Extract the [x, y] coordinate from the center of the cell holding the provided text.  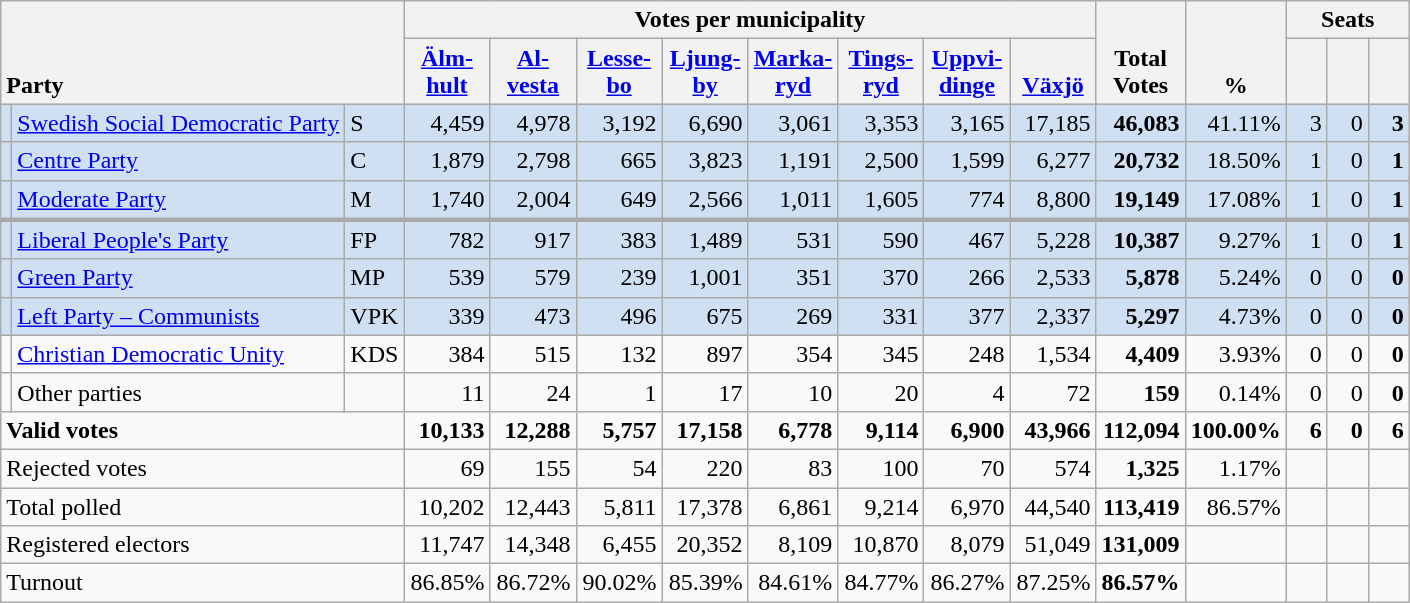
44,540 [1053, 507]
649 [619, 200]
11 [447, 392]
3,061 [793, 123]
6,900 [967, 430]
1,879 [447, 161]
774 [967, 200]
9.27% [1236, 240]
Left Party – Communists [178, 316]
84.77% [881, 583]
10,870 [881, 545]
MP [374, 278]
86.85% [447, 583]
539 [447, 278]
579 [533, 278]
2,500 [881, 161]
100 [881, 468]
84.61% [793, 583]
10 [793, 392]
5,757 [619, 430]
24 [533, 392]
Swedish Social Democratic Party [178, 123]
2,798 [533, 161]
Total polled [202, 507]
18.50% [1236, 161]
4,459 [447, 123]
Tings- ryd [881, 72]
1,605 [881, 200]
FP [374, 240]
1,534 [1053, 354]
467 [967, 240]
Christian Democratic Unity [178, 354]
354 [793, 354]
20,352 [705, 545]
Turnout [202, 583]
Other parties [178, 392]
5.24% [1236, 278]
1,011 [793, 200]
20 [881, 392]
10,202 [447, 507]
14,348 [533, 545]
12,443 [533, 507]
5,878 [1140, 278]
897 [705, 354]
11,747 [447, 545]
8,079 [967, 545]
675 [705, 316]
9,214 [881, 507]
20,732 [1140, 161]
8,800 [1053, 200]
5,228 [1053, 240]
269 [793, 316]
% [1236, 52]
69 [447, 468]
6,970 [967, 507]
2,004 [533, 200]
Ljung- by [705, 72]
Total Votes [1140, 52]
590 [881, 240]
10,133 [447, 430]
377 [967, 316]
17 [705, 392]
17.08% [1236, 200]
2,566 [705, 200]
782 [447, 240]
4,978 [533, 123]
Lesse- bo [619, 72]
Centre Party [178, 161]
6,861 [793, 507]
10,387 [1140, 240]
Seats [1348, 20]
86.72% [533, 583]
351 [793, 278]
4,409 [1140, 354]
Valid votes [202, 430]
17,378 [705, 507]
43,966 [1053, 430]
331 [881, 316]
1,191 [793, 161]
8,109 [793, 545]
72 [1053, 392]
Marka- ryd [793, 72]
6,277 [1053, 161]
83 [793, 468]
132 [619, 354]
383 [619, 240]
496 [619, 316]
Liberal People's Party [178, 240]
19,149 [1140, 200]
339 [447, 316]
3,192 [619, 123]
665 [619, 161]
Registered electors [202, 545]
220 [705, 468]
4 [967, 392]
112,094 [1140, 430]
917 [533, 240]
574 [1053, 468]
345 [881, 354]
131,009 [1140, 545]
46,083 [1140, 123]
5,811 [619, 507]
C [374, 161]
Green Party [178, 278]
239 [619, 278]
17,158 [705, 430]
515 [533, 354]
4.73% [1236, 316]
12,288 [533, 430]
87.25% [1053, 583]
Älm- hult [447, 72]
85.39% [705, 583]
41.11% [1236, 123]
Party [202, 52]
266 [967, 278]
531 [793, 240]
17,185 [1053, 123]
3,353 [881, 123]
M [374, 200]
1,740 [447, 200]
Votes per municipality [750, 20]
155 [533, 468]
6,778 [793, 430]
159 [1140, 392]
Rejected votes [202, 468]
1,001 [705, 278]
3,823 [705, 161]
90.02% [619, 583]
Moderate Party [178, 200]
248 [967, 354]
3.93% [1236, 354]
100.00% [1236, 430]
Uppvi- dinge [967, 72]
S [374, 123]
Al- vesta [533, 72]
Växjö [1053, 72]
6,690 [705, 123]
1,599 [967, 161]
KDS [374, 354]
1,489 [705, 240]
384 [447, 354]
2,337 [1053, 316]
473 [533, 316]
6,455 [619, 545]
86.27% [967, 583]
0.14% [1236, 392]
1,325 [1140, 468]
3,165 [967, 123]
70 [967, 468]
370 [881, 278]
54 [619, 468]
51,049 [1053, 545]
5,297 [1140, 316]
VPK [374, 316]
1.17% [1236, 468]
9,114 [881, 430]
113,419 [1140, 507]
2,533 [1053, 278]
